Provide the (X, Y) coordinate of the cell's center where the given text is located.  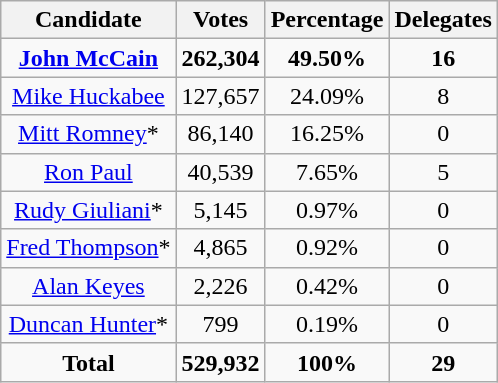
Duncan Hunter* (88, 324)
262,304 (220, 58)
Candidate (88, 20)
Percentage (327, 20)
Ron Paul (88, 172)
16.25% (327, 134)
8 (443, 96)
5 (443, 172)
2,226 (220, 286)
Mitt Romney* (88, 134)
Mike Huckabee (88, 96)
24.09% (327, 96)
Alan Keyes (88, 286)
7.65% (327, 172)
Votes (220, 20)
5,145 (220, 210)
4,865 (220, 248)
Fred Thompson* (88, 248)
Rudy Giuliani* (88, 210)
100% (327, 362)
127,657 (220, 96)
Total (88, 362)
86,140 (220, 134)
0.42% (327, 286)
49.50% (327, 58)
John McCain (88, 58)
0.19% (327, 324)
799 (220, 324)
40,539 (220, 172)
0.92% (327, 248)
16 (443, 58)
529,932 (220, 362)
29 (443, 362)
0.97% (327, 210)
Delegates (443, 20)
